Capture the cell that displays the provided text and extract its (x, y) central coordinate. 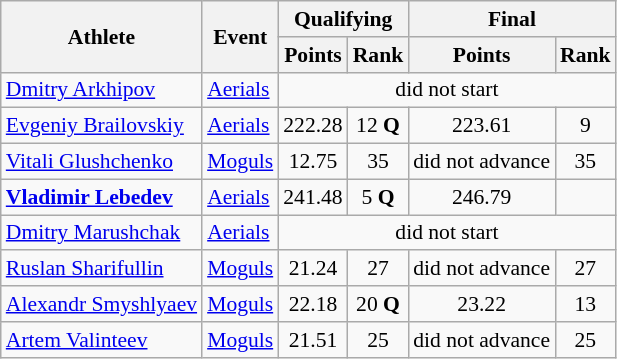
Final (512, 19)
Evgeniy Brailovskiy (102, 126)
12 Q (378, 126)
20 Q (378, 304)
Dmitry Marushchak (102, 233)
13 (586, 304)
222.28 (312, 126)
Event (240, 36)
Alexandr Smyshlyaev (102, 304)
241.48 (312, 197)
246.79 (482, 197)
5 Q (378, 197)
21.51 (312, 340)
223.61 (482, 126)
Vladimir Lebedev (102, 197)
22.18 (312, 304)
Athlete (102, 36)
Ruslan Sharifullin (102, 269)
Qualifying (343, 19)
9 (586, 126)
21.24 (312, 269)
Vitali Glushchenko (102, 162)
12.75 (312, 162)
Dmitry Arkhipov (102, 90)
Artem Valinteev (102, 340)
23.22 (482, 304)
